From the cell containing the given text, extract its center point as (X, Y) coordinate. 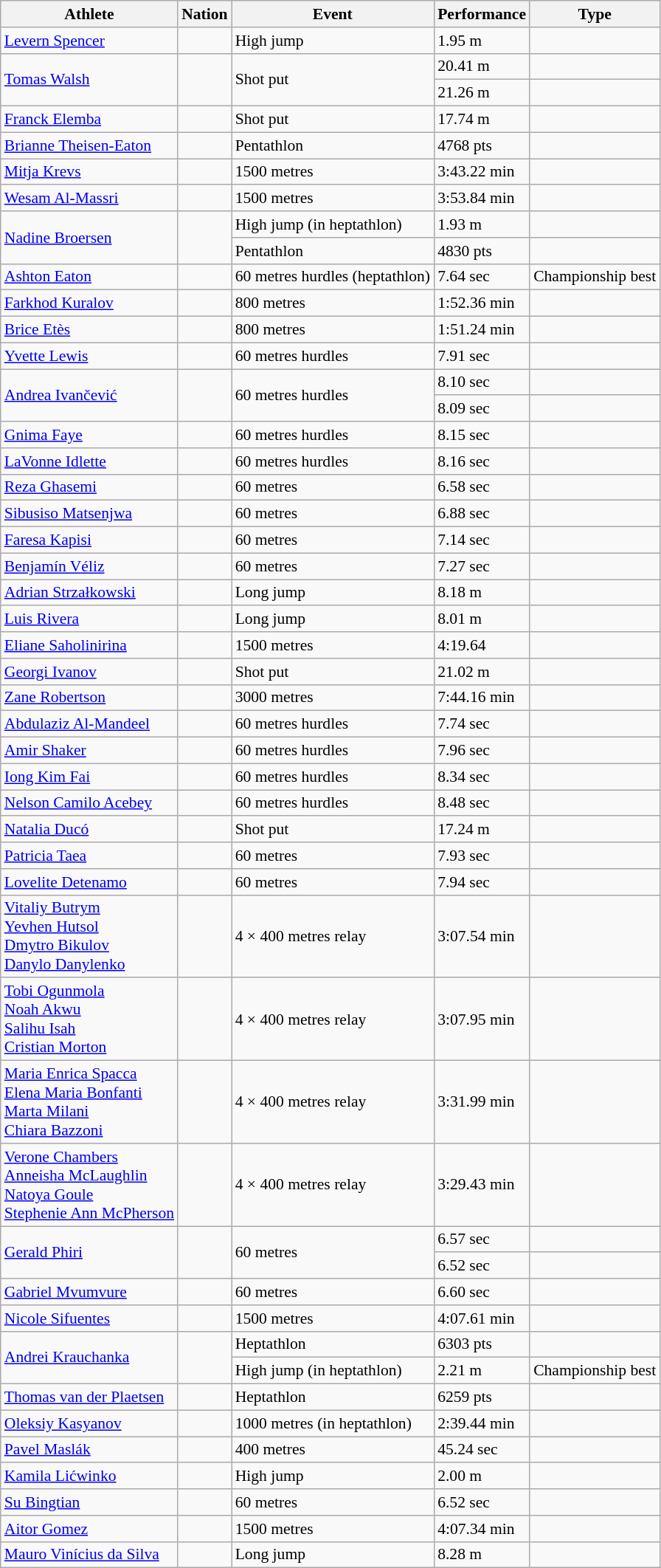
Patricia Taea (89, 856)
4:07.61 min (482, 1318)
6.57 sec (482, 1239)
Iong Kim Fai (89, 777)
21.02 m (482, 672)
8.48 sec (482, 803)
6303 pts (482, 1344)
3:31.99 min (482, 1102)
Levern Spencer (89, 41)
Gabriel Mvumvure (89, 1292)
1.95 m (482, 41)
Wesam Al-Massri (89, 199)
60 metres hurdles (heptathlon) (333, 277)
Andrea Ivančević (89, 396)
Gerald Phiri (89, 1252)
1:52.36 min (482, 303)
Type (595, 14)
3:07.54 min (482, 936)
3:43.22 min (482, 172)
7.93 sec (482, 856)
Natalia Ducó (89, 830)
7.91 sec (482, 356)
Brianne Theisen-Eaton (89, 145)
Luis Rivera (89, 619)
6259 pts (482, 1397)
7.27 sec (482, 566)
Franck Elemba (89, 120)
4830 pts (482, 251)
2.21 m (482, 1371)
Event (333, 14)
8.15 sec (482, 435)
7:44.16 min (482, 698)
8.18 m (482, 593)
Kamila Lićwinko (89, 1476)
Pavel Maslák (89, 1450)
2.00 m (482, 1476)
8.28 m (482, 1555)
Tomas Walsh (89, 80)
Thomas van der Plaetsen (89, 1397)
Farkhod Kuralov (89, 303)
20.41 m (482, 66)
Reza Ghasemi (89, 487)
8.01 m (482, 619)
Lovelite Detenamo (89, 882)
8.34 sec (482, 777)
Nelson Camilo Acebey (89, 803)
6.60 sec (482, 1292)
Abdulaziz Al-Mandeel (89, 724)
Ashton Eaton (89, 277)
3:53.84 min (482, 199)
17.24 m (482, 830)
7.74 sec (482, 724)
Benjamín Véliz (89, 566)
Amir Shaker (89, 751)
Athlete (89, 14)
Mitja Krevs (89, 172)
3000 metres (333, 698)
Sibusiso Matsenjwa (89, 514)
45.24 sec (482, 1450)
Zane Robertson (89, 698)
8.10 sec (482, 382)
1.93 m (482, 224)
Oleksiy Kasyanov (89, 1423)
Eliane Saholinirina (89, 645)
21.26 m (482, 93)
Adrian Strzałkowski (89, 593)
8.16 sec (482, 461)
Nicole Sifuentes (89, 1318)
7.64 sec (482, 277)
Aitor Gomez (89, 1529)
6.88 sec (482, 514)
Mauro Vinícius da Silva (89, 1555)
3:07.95 min (482, 1019)
Faresa Kapisi (89, 540)
Verone ChambersAnneisha McLaughlinNatoya GouleStephenie Ann McPherson (89, 1185)
Brice Etès (89, 330)
17.74 m (482, 120)
2:39.44 min (482, 1423)
400 metres (333, 1450)
Yvette Lewis (89, 356)
6.58 sec (482, 487)
Nadine Broersen (89, 238)
8.09 sec (482, 409)
Maria Enrica SpaccaElena Maria BonfantiMarta MilaniChiara Bazzoni (89, 1102)
4768 pts (482, 145)
3:29.43 min (482, 1185)
7.96 sec (482, 751)
7.94 sec (482, 882)
LaVonne Idlette (89, 461)
Performance (482, 14)
1:51.24 min (482, 330)
4:07.34 min (482, 1529)
Andrei Krauchanka (89, 1357)
1000 metres (in heptathlon) (333, 1423)
Nation (204, 14)
Vitaliy ButrymYevhen HutsolDmytro BikulovDanylo Danylenko (89, 936)
Su Bingtian (89, 1502)
7.14 sec (482, 540)
4:19.64 (482, 645)
Georgi Ivanov (89, 672)
Tobi OgunmolaNoah AkwuSalihu IsahCristian Morton (89, 1019)
Gnima Faye (89, 435)
